From the cell containing the given text, extract its center point as (X, Y) coordinate. 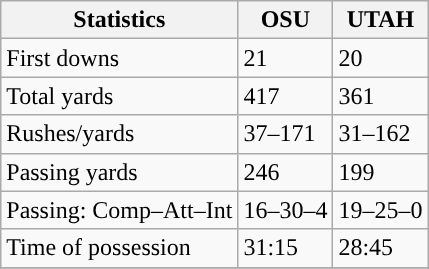
Statistics (120, 20)
37–171 (286, 134)
16–30–4 (286, 210)
28:45 (380, 248)
Passing: Comp–Att–Int (120, 210)
417 (286, 96)
OSU (286, 20)
361 (380, 96)
199 (380, 172)
21 (286, 58)
Time of possession (120, 248)
Rushes/yards (120, 134)
UTAH (380, 20)
First downs (120, 58)
Passing yards (120, 172)
Total yards (120, 96)
19–25–0 (380, 210)
31:15 (286, 248)
31–162 (380, 134)
246 (286, 172)
20 (380, 58)
